Detect which cell encompasses the target text, then output its (x, y) center coordinate. 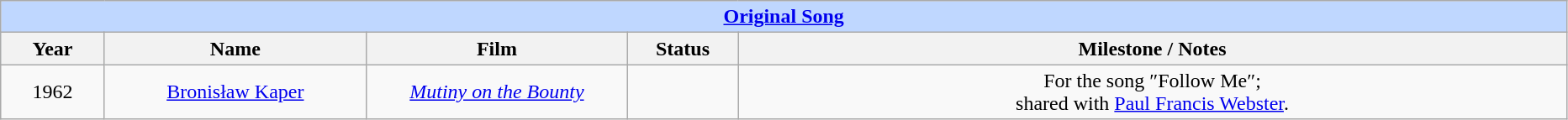
Status (683, 49)
Bronisław Kaper (235, 92)
Film (496, 49)
For the song ″Follow Me″;shared with Paul Francis Webster. (1153, 92)
Year (53, 49)
Name (235, 49)
Mutiny on the Bounty (496, 92)
1962 (53, 92)
Original Song (784, 17)
Milestone / Notes (1153, 49)
